From the cell containing the given text, extract its center point as [x, y] coordinate. 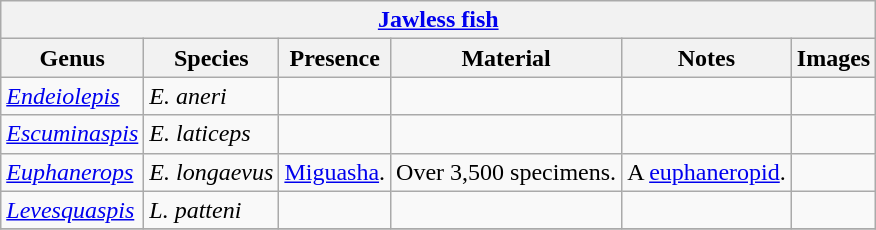
Miguasha. [335, 172]
Genus [72, 58]
Endeiolepis [72, 96]
Species [212, 58]
A euphaneropid. [707, 172]
Euphanerops [72, 172]
Levesquaspis [72, 210]
L. patteni [212, 210]
Notes [707, 58]
Jawless fish [438, 20]
Images [833, 58]
E. laticeps [212, 134]
Material [506, 58]
Escuminaspis [72, 134]
Presence [335, 58]
E. aneri [212, 96]
Over 3,500 specimens. [506, 172]
E. longaevus [212, 172]
